Search for the cell housing the specified text and yield its (X, Y) center coordinate. 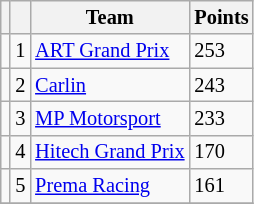
1 (20, 51)
233 (221, 118)
243 (221, 85)
170 (221, 152)
4 (20, 152)
161 (221, 186)
Hitech Grand Prix (110, 152)
2 (20, 85)
5 (20, 186)
253 (221, 51)
ART Grand Prix (110, 51)
Points (221, 17)
MP Motorsport (110, 118)
Team (110, 17)
Carlin (110, 85)
Prema Racing (110, 186)
3 (20, 118)
